Search for the cell housing the specified text and yield its [X, Y] center coordinate. 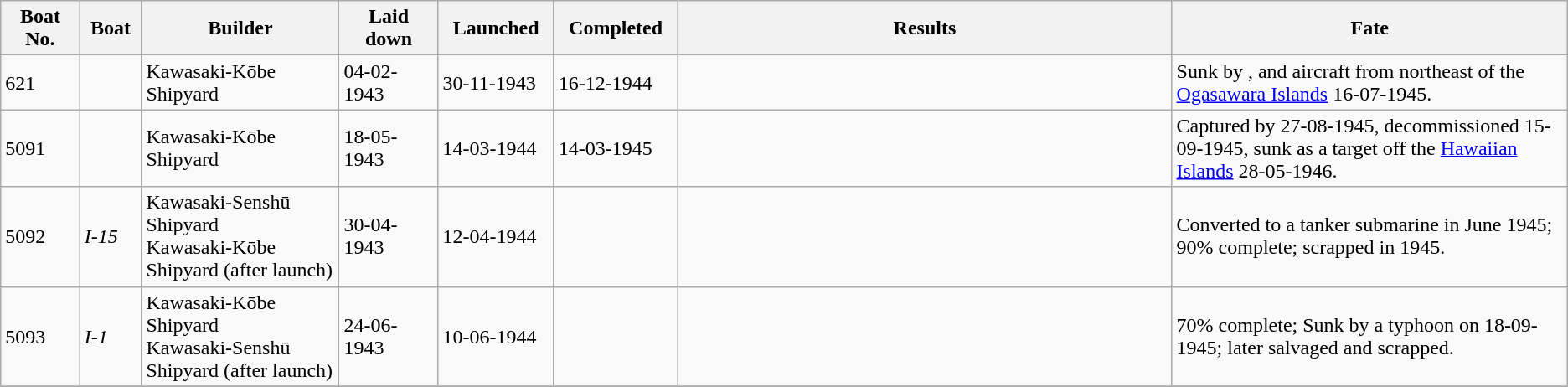
Fate [1369, 28]
5093 [40, 337]
5091 [40, 148]
30-11-1943 [496, 82]
Kawasaki-Kōbe ShipyardKawasaki-Senshū Shipyard (after launch) [240, 337]
16-12-1944 [616, 82]
I-15 [111, 236]
5092 [40, 236]
30-04-1943 [389, 236]
Boat [111, 28]
Results [925, 28]
70% complete; Sunk by a typhoon on 18-09-1945; later salvaged and scrapped. [1369, 337]
621 [40, 82]
Laid down [389, 28]
24-06-1943 [389, 337]
10-06-1944 [496, 337]
I-1 [111, 337]
Launched [496, 28]
Kawasaki-Senshū ShipyardKawasaki-Kōbe Shipyard (after launch) [240, 236]
Completed [616, 28]
18-05-1943 [389, 148]
Sunk by , and aircraft from northeast of the Ogasawara Islands 16-07-1945. [1369, 82]
Boat No. [40, 28]
04-02-1943 [389, 82]
Converted to a tanker submarine in June 1945; 90% complete; scrapped in 1945. [1369, 236]
12-04-1944 [496, 236]
Captured by 27-08-1945, decommissioned 15-09-1945, sunk as a target off the Hawaiian Islands 28-05-1946. [1369, 148]
14-03-1944 [496, 148]
14-03-1945 [616, 148]
Builder [240, 28]
